Provide the (X, Y) coordinate of the cell's center where the given text is located.  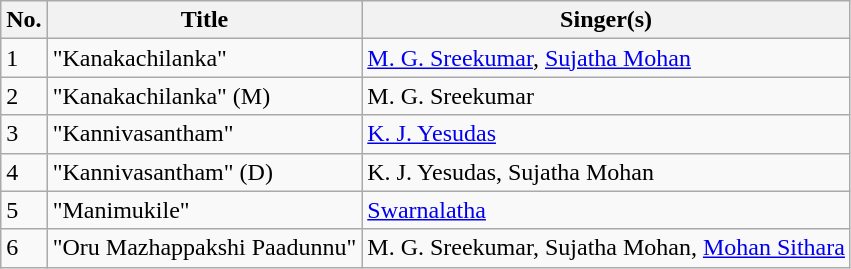
4 (24, 172)
M. G. Sreekumar (606, 96)
3 (24, 134)
K. J. Yesudas, Sujatha Mohan (606, 172)
"Kanakachilanka" (M) (204, 96)
5 (24, 210)
M. G. Sreekumar, Sujatha Mohan, Mohan Sithara (606, 248)
6 (24, 248)
2 (24, 96)
"Manimukile" (204, 210)
1 (24, 58)
Swarnalatha (606, 210)
Title (204, 20)
No. (24, 20)
Singer(s) (606, 20)
"Oru Mazhappakshi Paadunnu" (204, 248)
"Kannivasantham" (204, 134)
"Kannivasantham" (D) (204, 172)
M. G. Sreekumar, Sujatha Mohan (606, 58)
K. J. Yesudas (606, 134)
"Kanakachilanka" (204, 58)
